Pinpoint the cell where the given text exists, returning its [x, y] midpoint coordinate. 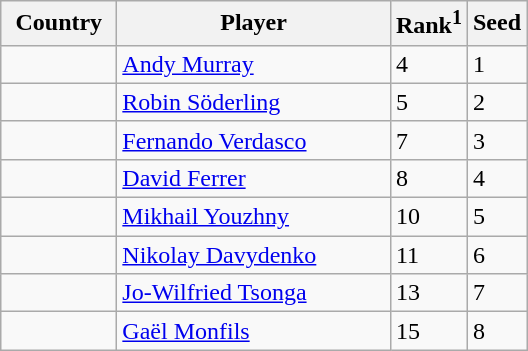
Jo-Wilfried Tsonga [254, 293]
Nikolay Davydenko [254, 255]
10 [428, 217]
Seed [496, 24]
Robin Söderling [254, 102]
David Ferrer [254, 178]
11 [428, 255]
Fernando Verdasco [254, 140]
13 [428, 293]
1 [496, 64]
6 [496, 255]
15 [428, 331]
3 [496, 140]
2 [496, 102]
Player [254, 24]
Rank1 [428, 24]
Mikhail Youzhny [254, 217]
Andy Murray [254, 64]
Gaël Monfils [254, 331]
Country [59, 24]
